Return the (x, y) coordinate for the center point of the cell that contains the specified text.  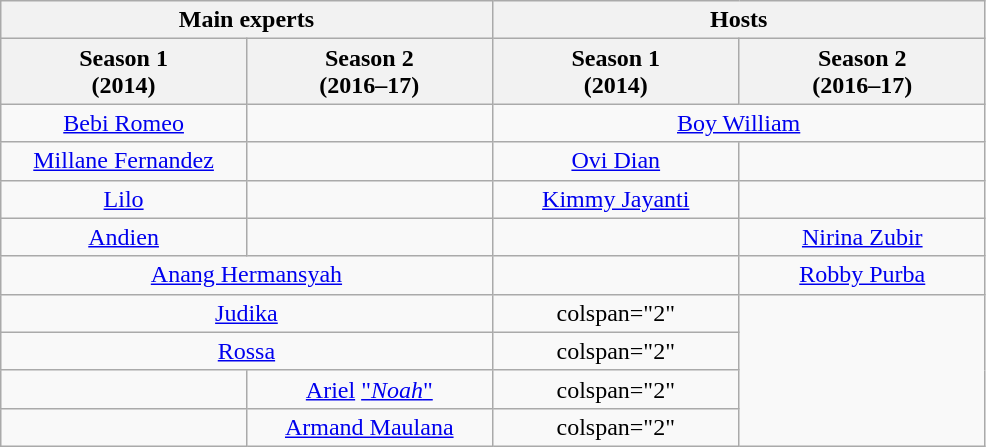
Kimmy Jayanti (616, 199)
Hosts (738, 20)
Main experts (246, 20)
Ariel "Noah" (369, 389)
Robby Purba (862, 275)
Ovi Dian (616, 161)
Anang Hermansyah (246, 275)
Andien (124, 237)
Millane Fernandez (124, 161)
Judika (246, 313)
Nirina Zubir (862, 237)
Boy William (738, 123)
Armand Maulana (369, 427)
Rossa (246, 351)
Bebi Romeo (124, 123)
Lilo (124, 199)
